Identify which cell holds the provided text, then report its [x, y] central coordinate. 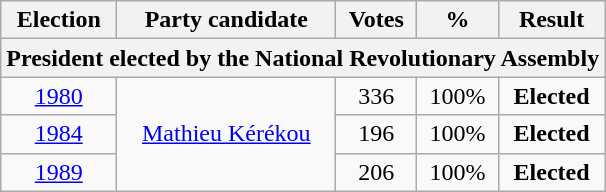
Result [551, 20]
Mathieu Kérékou [226, 134]
1980 [59, 96]
1984 [59, 134]
Party candidate [226, 20]
Election [59, 20]
Votes [376, 20]
336 [376, 96]
196 [376, 134]
President elected by the National Revolutionary Assembly [303, 58]
% [458, 20]
206 [376, 172]
1989 [59, 172]
